Return (x, y) of the center of cell containing provided text 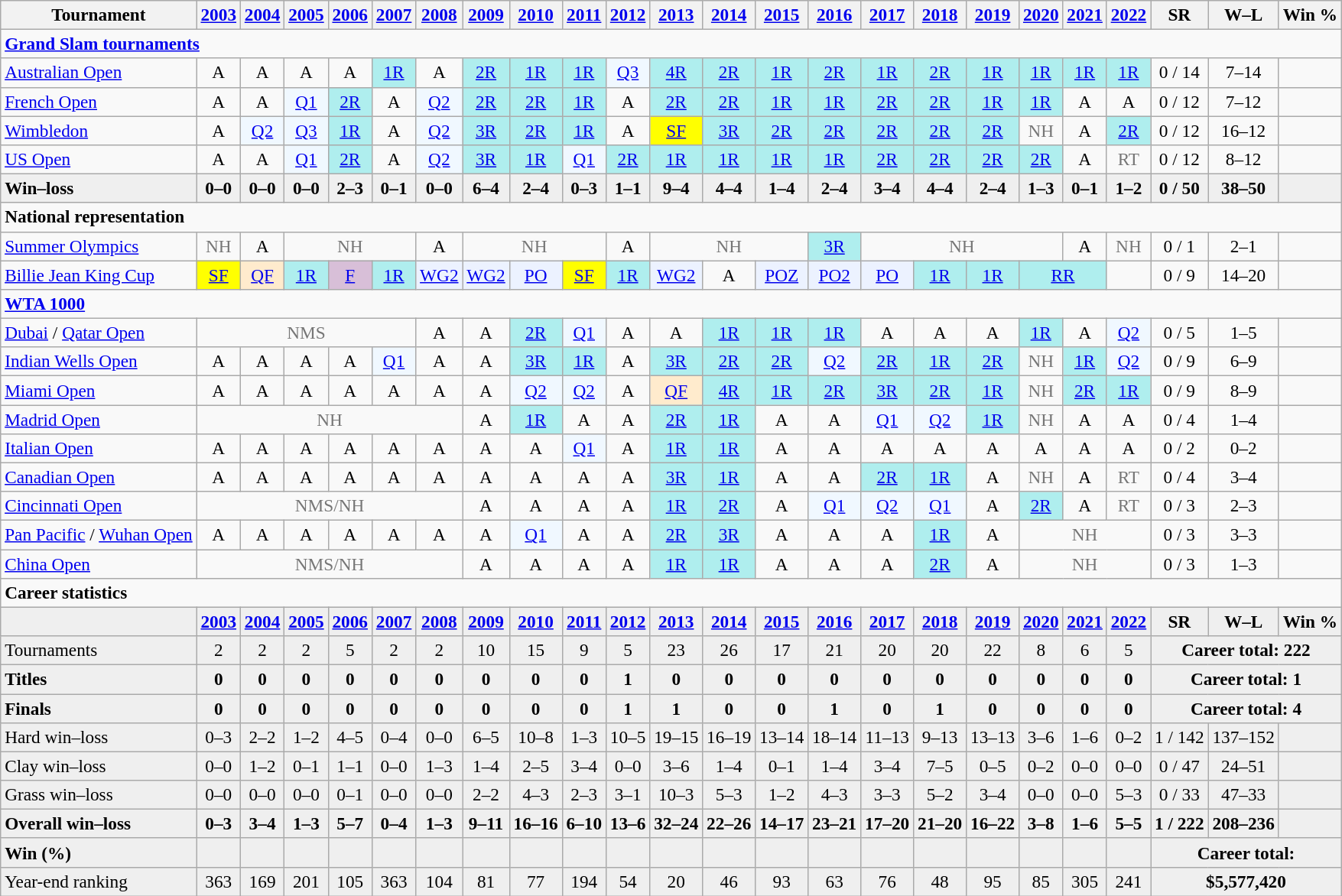
22 (993, 650)
18–14 (835, 737)
1 / 142 (1179, 737)
24–51 (1243, 766)
8–12 (1243, 159)
Career statistics (671, 592)
16–12 (1243, 130)
Finals (99, 708)
Grass win–loss (99, 794)
22–26 (729, 823)
104 (439, 881)
Win (%) (99, 852)
6–9 (1243, 362)
48 (941, 881)
194 (584, 881)
Billie Jean King Cup (99, 274)
0 / 33 (1179, 794)
Grand Slam tournaments (671, 44)
8 (1041, 650)
NMS (306, 333)
21–20 (941, 823)
11–13 (887, 737)
21 (835, 650)
Miami Open (99, 390)
23–21 (835, 823)
4–5 (350, 737)
Indian Wells Open (99, 362)
63 (835, 881)
6–10 (584, 823)
17–20 (887, 823)
0 / 14 (1179, 73)
Career total: 222 (1246, 650)
17 (781, 650)
32–24 (676, 823)
16–19 (729, 737)
PO2 (835, 274)
105 (350, 881)
10–3 (676, 794)
WTA 1000 (671, 304)
2–1 (1243, 246)
0 / 5 (1179, 333)
8–9 (1243, 390)
1–5 (1243, 333)
9–13 (941, 737)
201 (306, 881)
Win–loss (99, 188)
$5,577,420 (1246, 881)
POZ (781, 274)
10–8 (535, 737)
Wimbledon (99, 130)
Cincinnati Open (99, 506)
National representation (671, 217)
Career total: 1 (1246, 679)
Tournament (99, 15)
0 / 1 (1179, 246)
76 (887, 881)
14–17 (781, 823)
3–8 (1041, 823)
3–1 (627, 794)
7–12 (1243, 102)
6–4 (486, 188)
Australian Open (99, 73)
95 (993, 881)
0 / 47 (1179, 766)
1 / 222 (1179, 823)
0 / 2 (1179, 448)
241 (1129, 881)
5–7 (350, 823)
7–14 (1243, 73)
10–5 (627, 737)
137–152 (1243, 737)
6 (1084, 650)
RR (1063, 274)
0–5 (993, 766)
23 (676, 650)
38–50 (1243, 188)
Overall win–loss (99, 823)
Clay win–loss (99, 766)
F (350, 274)
54 (627, 881)
Year-end ranking (99, 881)
208–236 (1243, 823)
Titles (99, 679)
China Open (99, 563)
5–2 (941, 794)
Madrid Open (99, 419)
French Open (99, 102)
7–5 (941, 766)
2–5 (535, 766)
Canadian Open (99, 477)
47–33 (1243, 794)
5–5 (1129, 823)
Summer Olympics (99, 246)
16–22 (993, 823)
15 (535, 650)
46 (729, 881)
Italian Open (99, 448)
19–15 (676, 737)
13–13 (993, 737)
10 (486, 650)
9 (584, 650)
Dubai / Qatar Open (99, 333)
Hard win–loss (99, 737)
6–5 (486, 737)
26 (729, 650)
81 (486, 881)
169 (262, 881)
US Open (99, 159)
Pan Pacific / Wuhan Open (99, 534)
13–14 (781, 737)
305 (1084, 881)
9–4 (676, 188)
93 (781, 881)
85 (1041, 881)
Tournaments (99, 650)
77 (535, 881)
Career total: 4 (1246, 708)
0 / 50 (1179, 188)
9–11 (486, 823)
14–20 (1243, 274)
Career total: (1246, 852)
16–16 (535, 823)
13–6 (627, 823)
